Identify which cell holds the provided text, then report its [X, Y] central coordinate. 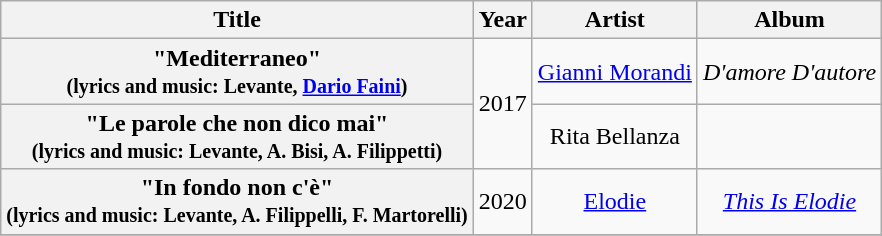
Year [502, 20]
Elodie [614, 202]
Rita Bellanza [614, 136]
Gianni Morandi [614, 72]
Album [789, 20]
"In fondo non c'è"(lyrics and music: Levante, A. Filippelli, F. Martorelli) [238, 202]
D'amore D'autore [789, 72]
This Is Elodie [789, 202]
"Mediterraneo"(lyrics and music: Levante, Dario Faini) [238, 72]
2017 [502, 104]
"Le parole che non dico mai"(lyrics and music: Levante, A. Bisi, A. Filippetti) [238, 136]
Artist [614, 20]
Title [238, 20]
2020 [502, 202]
